Detect which cell encompasses the target text, then output its [x, y] center coordinate. 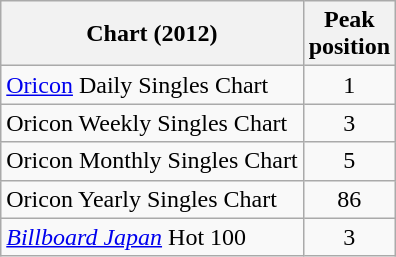
5 [349, 161]
Oricon Weekly Singles Chart [152, 123]
Peakposition [349, 34]
86 [349, 199]
Oricon Daily Singles Chart [152, 85]
Chart (2012) [152, 34]
Oricon Monthly Singles Chart [152, 161]
Billboard Japan Hot 100 [152, 237]
1 [349, 85]
Oricon Yearly Singles Chart [152, 199]
